Scan for the cell matching the given text and deliver its [X, Y] coordinate at center. 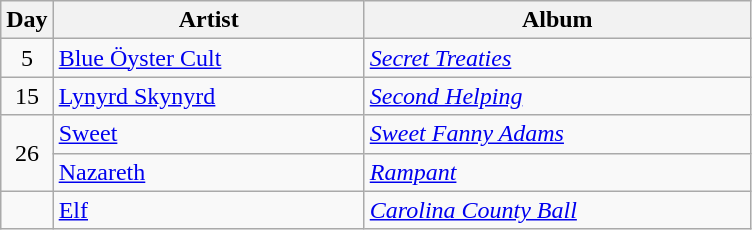
Secret Treaties [557, 58]
Sweet Fanny Adams [557, 134]
5 [27, 58]
Rampant [557, 172]
15 [27, 96]
Second Helping [557, 96]
Artist [208, 20]
Nazareth [208, 172]
Blue Öyster Cult [208, 58]
Day [27, 20]
Elf [208, 210]
Lynyrd Skynyrd [208, 96]
26 [27, 153]
Album [557, 20]
Sweet [208, 134]
Carolina County Ball [557, 210]
